Find where the given text appears and provide that cell's center as [x, y] coordinate. 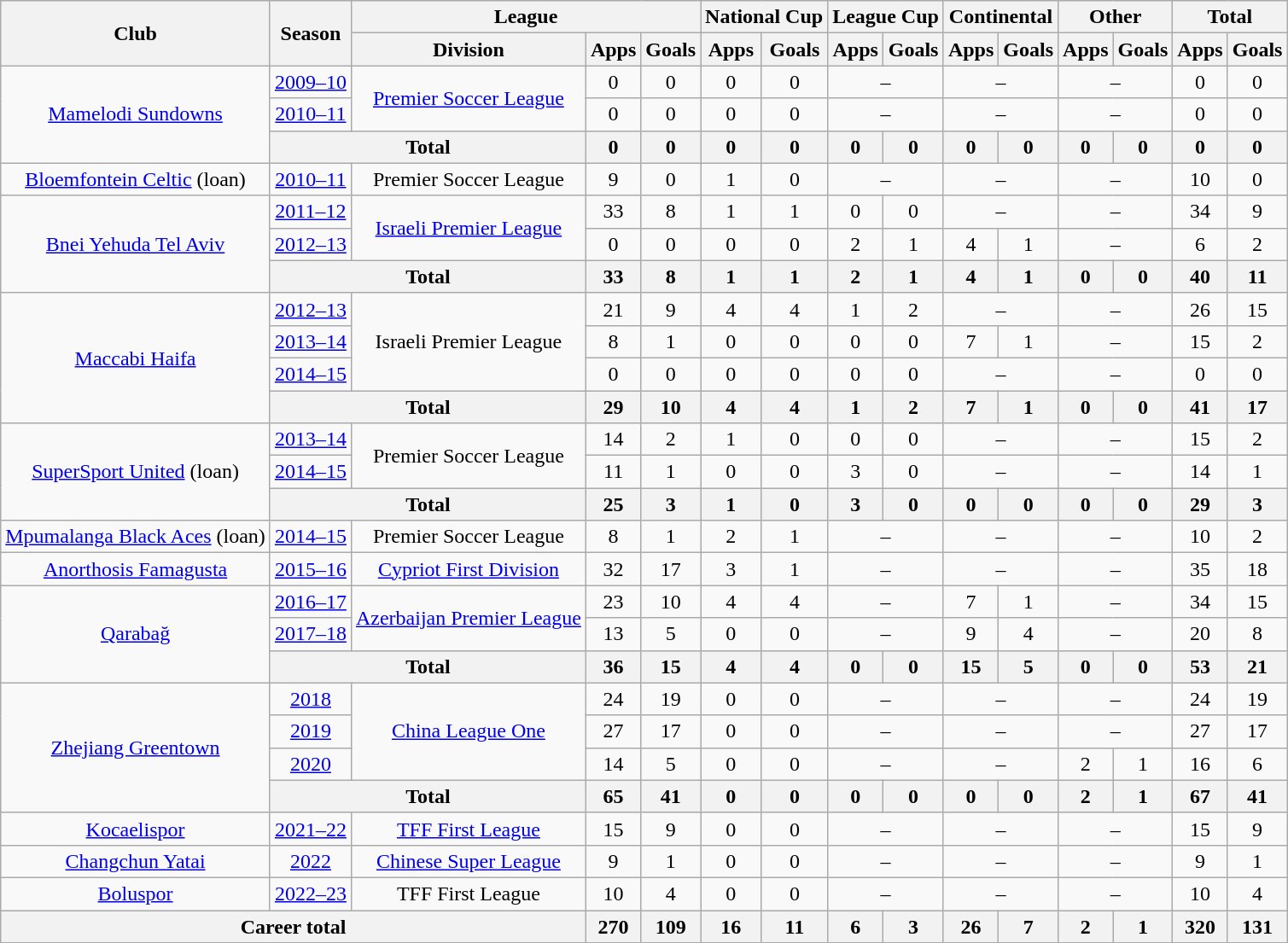
23 [613, 602]
Zhejiang Greentown [136, 748]
32 [613, 569]
League Cup [886, 17]
270 [613, 926]
Bnei Yehuda Tel Aviv [136, 244]
320 [1200, 926]
Cypriot First Division [468, 569]
Bloemfontein Celtic (loan) [136, 179]
Maccabi Haifa [136, 358]
36 [613, 667]
SuperSport United (loan) [136, 472]
Boluspor [136, 894]
Season [311, 33]
Chinese Super League [468, 861]
2015–16 [311, 569]
2022 [311, 861]
China League One [468, 731]
Mpumalanga Black Aces (loan) [136, 537]
13 [613, 634]
2021–22 [311, 829]
League [526, 17]
20 [1200, 634]
53 [1200, 667]
40 [1200, 276]
2018 [311, 699]
National Cup [765, 17]
2019 [311, 731]
Career total [294, 926]
67 [1200, 796]
Anorthosis Famagusta [136, 569]
Division [468, 49]
2017–18 [311, 634]
2020 [311, 764]
Continental [1000, 17]
2022–23 [311, 894]
Qarabağ [136, 634]
Mamelodi Sundowns [136, 114]
131 [1257, 926]
2016–17 [311, 602]
65 [613, 796]
Azerbaijan Premier League [468, 618]
Club [136, 33]
2009–10 [311, 82]
Changchun Yatai [136, 861]
109 [671, 926]
2011–12 [311, 212]
25 [613, 504]
18 [1257, 569]
35 [1200, 569]
Other [1116, 17]
Kocaelispor [136, 829]
